From the cell containing the given text, extract its center point as (x, y) coordinate. 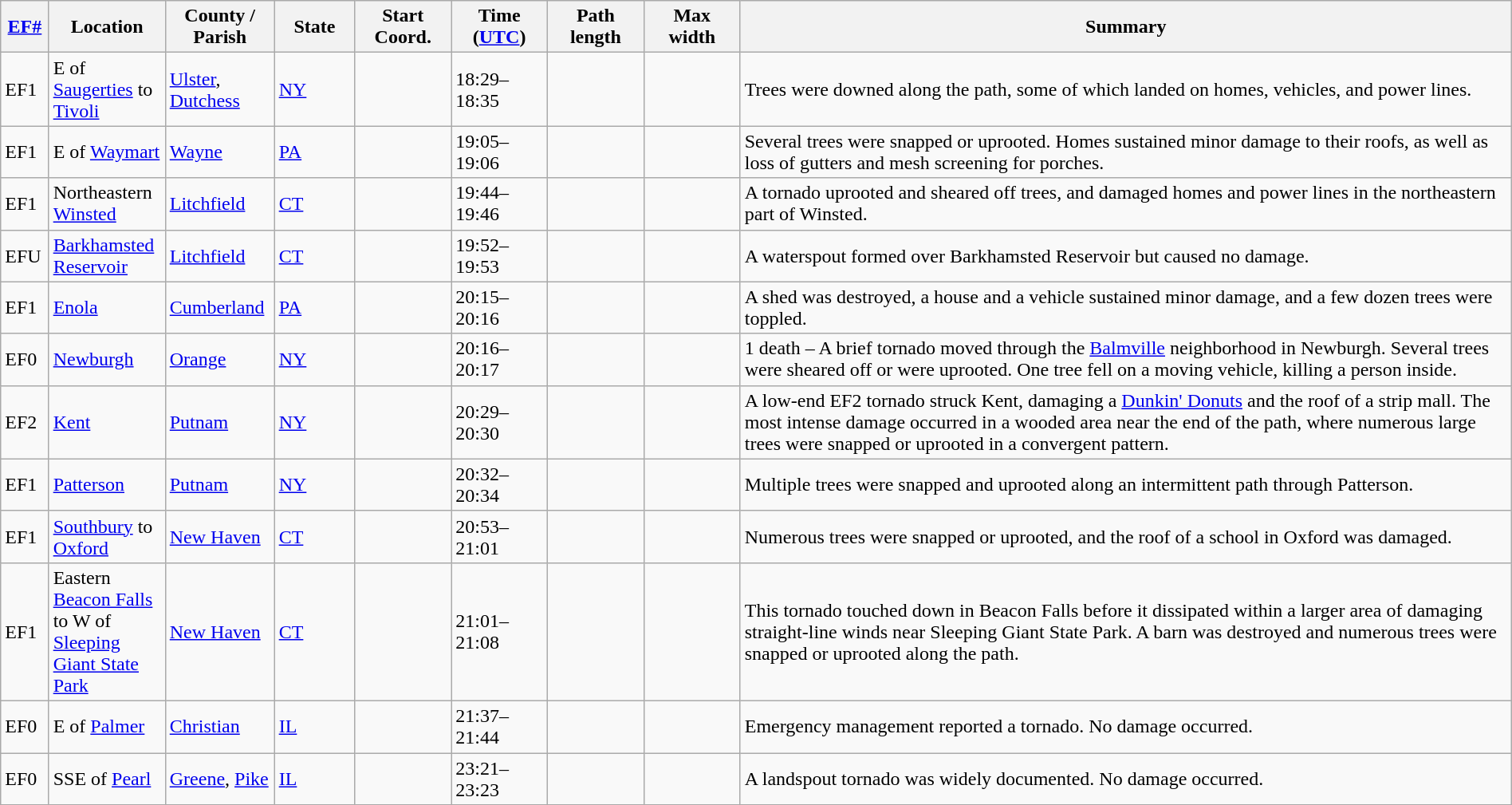
A shed was destroyed, a house and a vehicle sustained minor damage, and a few dozen trees were toppled. (1126, 308)
EF2 (25, 422)
21:01–21:08 (499, 632)
Time (UTC) (499, 27)
Location (107, 27)
Trees were downed along the path, some of which landed on homes, vehicles, and power lines. (1126, 89)
Orange (220, 359)
21:37–21:44 (499, 726)
Cumberland (220, 308)
23:21–23:23 (499, 779)
Enola (107, 308)
Kent (107, 422)
Start Coord. (404, 27)
E of Waymart (107, 152)
A landspout tornado was widely documented. No damage occurred. (1126, 779)
E of Palmer (107, 726)
20:32–20:34 (499, 485)
20:53–21:01 (499, 536)
20:15–20:16 (499, 308)
19:44–19:46 (499, 204)
Numerous trees were snapped or uprooted, and the roof of a school in Oxford was damaged. (1126, 536)
Path length (597, 27)
Several trees were snapped or uprooted. Homes sustained minor damage to their roofs, as well as loss of gutters and mesh screening for porches. (1126, 152)
Ulster, Dutchess (220, 89)
20:29–20:30 (499, 422)
Emergency management reported a tornado. No damage occurred. (1126, 726)
Summary (1126, 27)
20:16–20:17 (499, 359)
19:05–19:06 (499, 152)
Eastern Beacon Falls to W of Sleeping Giant State Park (107, 632)
19:52–19:53 (499, 255)
Patterson (107, 485)
Greene, Pike (220, 779)
Southbury to Oxford (107, 536)
SSE of Pearl (107, 779)
State (314, 27)
E of Saugerties to Tivoli (107, 89)
County / Parish (220, 27)
EFU (25, 255)
Max width (692, 27)
18:29–18:35 (499, 89)
A tornado uprooted and sheared off trees, and damaged homes and power lines in the northeastern part of Winsted. (1126, 204)
Christian (220, 726)
EF# (25, 27)
Northeastern Winsted (107, 204)
Newburgh (107, 359)
Multiple trees were snapped and uprooted along an intermittent path through Patterson. (1126, 485)
Wayne (220, 152)
Barkhamsted Reservoir (107, 255)
A waterspout formed over Barkhamsted Reservoir but caused no damage. (1126, 255)
